Capture the cell that displays the provided text and extract its [X, Y] central coordinate. 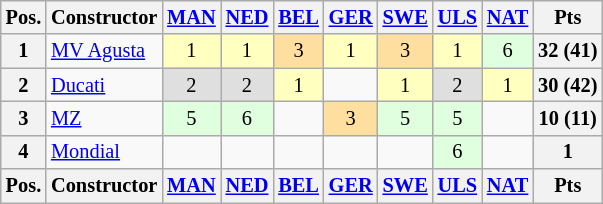
MZ [104, 118]
MV Agusta [104, 51]
10 (11) [568, 118]
4 [24, 152]
Ducati [104, 85]
30 (42) [568, 85]
32 (41) [568, 51]
Mondial [104, 152]
